Find where the given text appears and provide that cell's center as [X, Y] coordinate. 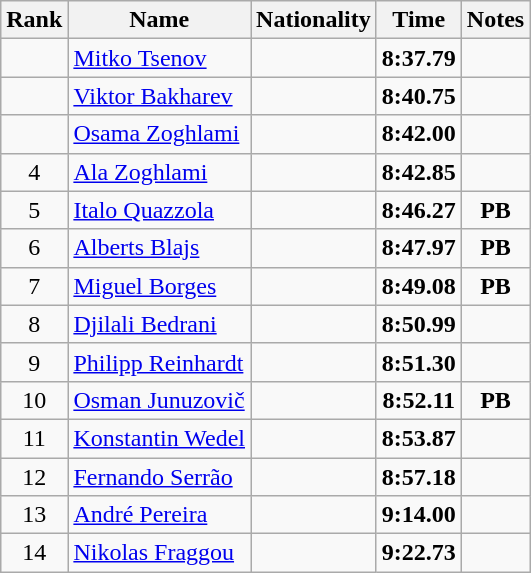
5 [34, 210]
10 [34, 400]
Fernando Serrão [160, 477]
Rank [34, 20]
Osama Zoghlami [160, 134]
8:52.11 [418, 400]
9:14.00 [418, 515]
Konstantin Wedel [160, 438]
Miguel Borges [160, 286]
Mitko Tsenov [160, 58]
Name [160, 20]
Ala Zoghlami [160, 172]
8:42.85 [418, 172]
8:42.00 [418, 134]
André Pereira [160, 515]
8:57.18 [418, 477]
11 [34, 438]
8:46.27 [418, 210]
Philipp Reinhardt [160, 362]
Time [418, 20]
8:50.99 [418, 324]
9:22.73 [418, 553]
Nationality [314, 20]
Djilali Bedrani [160, 324]
9 [34, 362]
Viktor Bakharev [160, 96]
13 [34, 515]
8:40.75 [418, 96]
8:49.08 [418, 286]
8 [34, 324]
8:51.30 [418, 362]
8:47.97 [418, 248]
Osman Junuzovič [160, 400]
6 [34, 248]
Nikolas Fraggou [160, 553]
14 [34, 553]
8:37.79 [418, 58]
Alberts Blajs [160, 248]
Italo Quazzola [160, 210]
4 [34, 172]
7 [34, 286]
12 [34, 477]
8:53.87 [418, 438]
Notes [495, 20]
